Capture the cell that displays the provided text and extract its (X, Y) central coordinate. 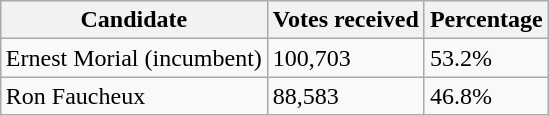
Percentage (486, 20)
46.8% (486, 96)
100,703 (346, 58)
Ernest Morial (incumbent) (134, 58)
88,583 (346, 96)
53.2% (486, 58)
Votes received (346, 20)
Candidate (134, 20)
Ron Faucheux (134, 96)
